Return the (x, y) coordinate for the center point of the cell that contains the specified text.  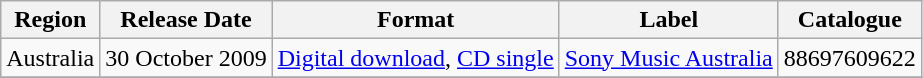
88697609622 (850, 58)
Digital download, CD single (416, 58)
Catalogue (850, 20)
Label (668, 20)
Release Date (186, 20)
Sony Music Australia (668, 58)
Region (50, 20)
Format (416, 20)
30 October 2009 (186, 58)
Australia (50, 58)
